Search for the cell housing the specified text and yield its (X, Y) center coordinate. 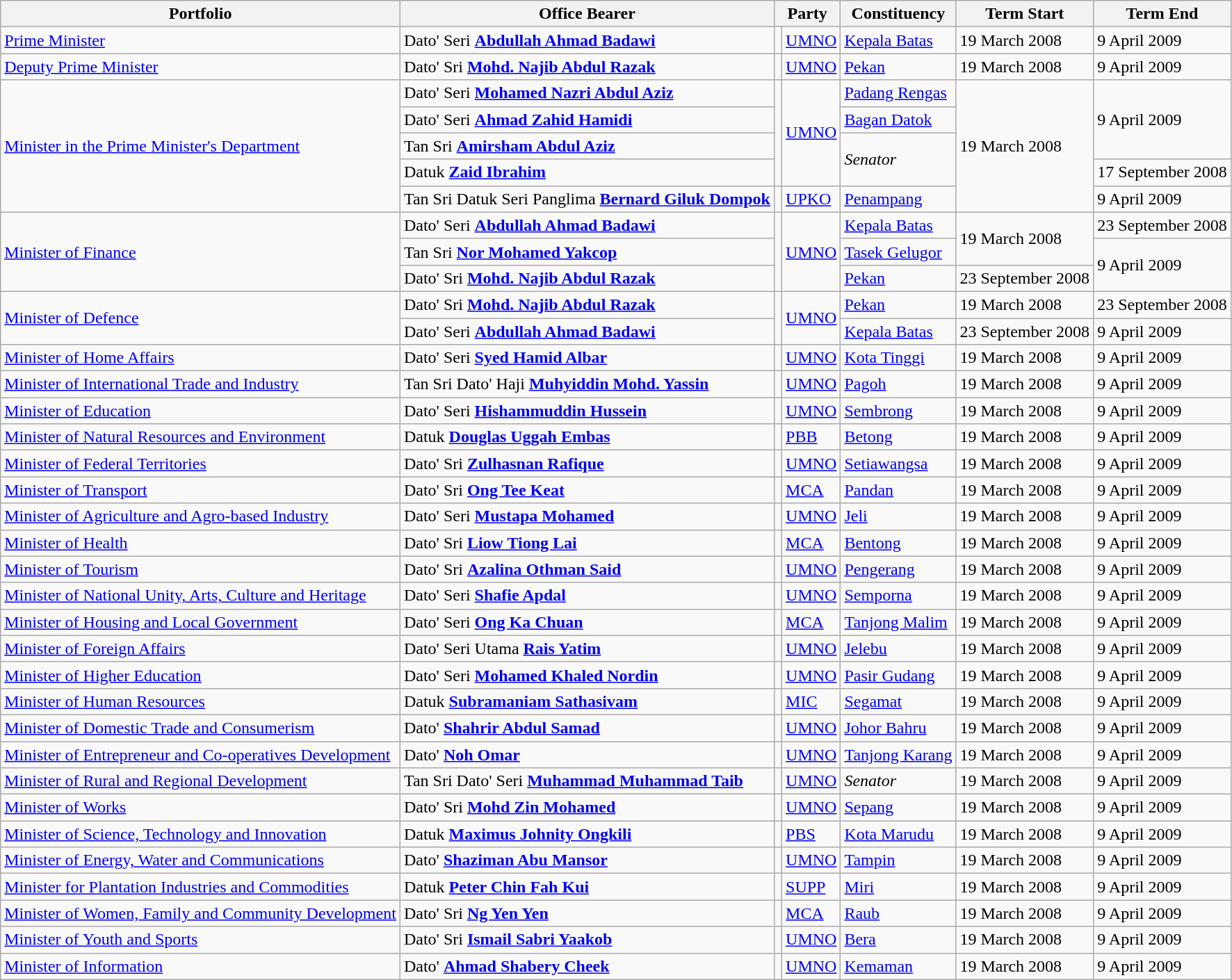
Minister of Entrepreneur and Co-operatives Development (200, 754)
Tanjong Karang (898, 754)
Minister of Human Resources (200, 701)
Dato' Seri Syed Hamid Albar (587, 358)
Johor Bahru (898, 728)
Pagoh (898, 384)
Minister of Defence (200, 318)
Datuk Douglas Uggah Embas (587, 437)
Jeli (898, 516)
Pasir Gudang (898, 675)
Dato' Seri Mohamed Khaled Nordin (587, 675)
UPKO (811, 199)
Pengerang (898, 569)
Dato' Seri Shafie Apdal (587, 596)
Minister of Health (200, 543)
Kota Marudu (898, 834)
Minister of Higher Education (200, 675)
Dato' Noh Omar (587, 754)
Bera (898, 940)
Dato' Sri Liow Tiong Lai (587, 543)
Minister of Finance (200, 252)
Term Start (1025, 14)
Dato' Seri Ong Ka Chuan (587, 622)
Minister of International Trade and Industry (200, 384)
Party (807, 14)
Dato' Shaziman Abu Mansor (587, 860)
Kemaman (898, 966)
Miri (898, 887)
Sembrong (898, 411)
Constituency (898, 14)
Dato' Seri Mustapa Mohamed (587, 516)
Minister in the Prime Minister's Department (200, 146)
Dato' Sri Mohd Zin Mohamed (587, 808)
Bagan Datok (898, 120)
Tampin (898, 860)
Semporna (898, 596)
Minister of Youth and Sports (200, 940)
Bentong (898, 543)
Tanjong Malim (898, 622)
Tan Sri Dato' Haji Muhyiddin Mohd. Yassin (587, 384)
Datuk Maximus Johnity Ongkili (587, 834)
Portfolio (200, 14)
Minister of Domestic Trade and Consumerism (200, 728)
Dato' Seri Utama Rais Yatim (587, 648)
Minister of Transport (200, 490)
PBS (811, 834)
Minister of National Unity, Arts, Culture and Heritage (200, 596)
Dato' Sri Ismail Sabri Yaakob (587, 940)
PBB (811, 437)
Minister of Housing and Local Government (200, 622)
Dato' Ahmad Shabery Cheek (587, 966)
Minister of Tourism (200, 569)
Dato' Shahrir Abdul Samad (587, 728)
Tan Sri Datuk Seri Panglima Bernard Giluk Dompok (587, 199)
Dato' Seri Ahmad Zahid Hamidi (587, 120)
Office Bearer (587, 14)
Sepang (898, 808)
Minister of Rural and Regional Development (200, 781)
Raub (898, 913)
Minister for Plantation Industries and Commodities (200, 887)
Datuk Subramaniam Sathasivam (587, 701)
Padang Rengas (898, 93)
Dato' Sri Ng Yen Yen (587, 913)
Tan Sri Nor Mohamed Yakcop (587, 252)
Minister of Works (200, 808)
Minister of Home Affairs (200, 358)
Minister of Foreign Affairs (200, 648)
Dato' Seri Mohamed Nazri Abdul Aziz (587, 93)
Kota Tinggi (898, 358)
Minister of Science, Technology and Innovation (200, 834)
Tasek Gelugor (898, 252)
Segamat (898, 701)
Datuk Zaid Ibrahim (587, 172)
Jelebu (898, 648)
Dato' Sri Ong Tee Keat (587, 490)
MIC (811, 701)
Dato' Sri Zulhasnan Rafique (587, 464)
Dato' Seri Hishammuddin Hussein (587, 411)
Prime Minister (200, 40)
Minister of Agriculture and Agro-based Industry (200, 516)
Minister of Energy, Water and Communications (200, 860)
Term End (1162, 14)
Penampang (898, 199)
Dato' Sri Azalina Othman Said (587, 569)
Betong (898, 437)
SUPP (811, 887)
Deputy Prime Minister (200, 67)
Setiawangsa (898, 464)
17 September 2008 (1162, 172)
Pandan (898, 490)
Tan Sri Dato' Seri Muhammad Muhammad Taib (587, 781)
Tan Sri Amirsham Abdul Aziz (587, 146)
Datuk Peter Chin Fah Kui (587, 887)
Minister of Women, Family and Community Development (200, 913)
Minister of Information (200, 966)
Minister of Natural Resources and Environment (200, 437)
Minister of Federal Territories (200, 464)
Minister of Education (200, 411)
